Return the [x, y] coordinate for the center point of the cell that contains the specified text.  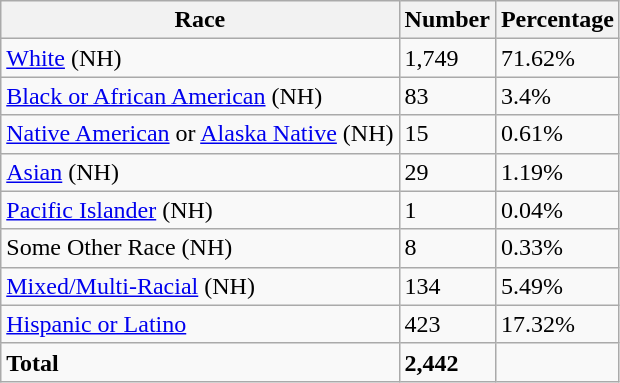
2,442 [447, 362]
423 [447, 324]
3.4% [557, 96]
Native American or Alaska Native (NH) [200, 134]
White (NH) [200, 58]
Race [200, 20]
0.61% [557, 134]
1,749 [447, 58]
Black or African American (NH) [200, 96]
15 [447, 134]
134 [447, 286]
0.33% [557, 248]
5.49% [557, 286]
Pacific Islander (NH) [200, 210]
0.04% [557, 210]
Mixed/Multi-Racial (NH) [200, 286]
1.19% [557, 172]
Asian (NH) [200, 172]
Total [200, 362]
1 [447, 210]
Some Other Race (NH) [200, 248]
71.62% [557, 58]
Percentage [557, 20]
8 [447, 248]
17.32% [557, 324]
Number [447, 20]
83 [447, 96]
29 [447, 172]
Hispanic or Latino [200, 324]
